Identify which cell holds the provided text, then report its (X, Y) central coordinate. 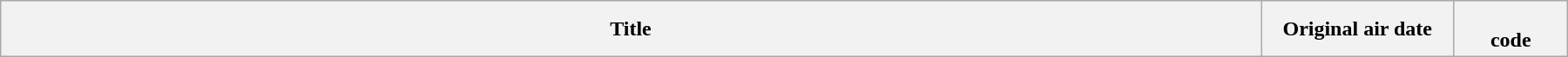
Original air date (1357, 29)
Title (631, 29)
code (1511, 29)
